Output the (x, y) coordinate of the center of the cell containing the given text.  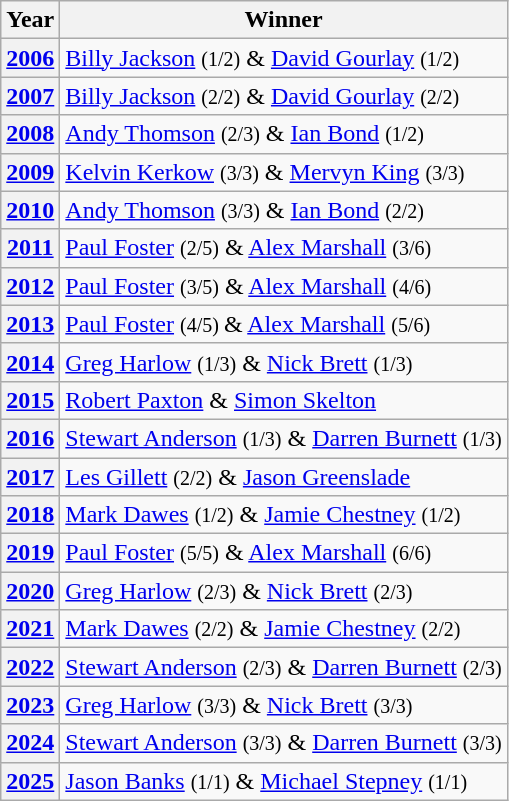
2023 (30, 705)
2013 (30, 324)
Winner (284, 20)
Paul Foster (5/5) & Alex Marshall (6/6) (284, 553)
Stewart Anderson (3/3) & Darren Burnett (3/3) (284, 743)
2018 (30, 515)
Paul Foster (4/5) & Alex Marshall (5/6) (284, 324)
Paul Foster (2/5) & Alex Marshall (3/6) (284, 248)
Greg Harlow (1/3) & Nick Brett (1/3) (284, 362)
2011 (30, 248)
Year (30, 20)
Stewart Anderson (1/3) & Darren Burnett (1/3) (284, 438)
Jason Banks (1/1) & Michael Stepney (1/1) (284, 781)
Andy Thomson (3/3) & Ian Bond (2/2) (284, 210)
2012 (30, 286)
2019 (30, 553)
2017 (30, 477)
2022 (30, 667)
Mark Dawes (1/2) & Jamie Chestney (1/2) (284, 515)
2024 (30, 743)
Stewart Anderson (2/3) & Darren Burnett (2/3) (284, 667)
2020 (30, 591)
Les Gillett (2/2) & Jason Greenslade (284, 477)
Robert Paxton & Simon Skelton (284, 400)
2016 (30, 438)
Greg Harlow (3/3) & Nick Brett (3/3) (284, 705)
2007 (30, 96)
Mark Dawes (2/2) & Jamie Chestney (2/2) (284, 629)
2025 (30, 781)
2021 (30, 629)
Kelvin Kerkow (3/3) & Mervyn King (3/3) (284, 172)
Billy Jackson (1/2) & David Gourlay (1/2) (284, 58)
2015 (30, 400)
Paul Foster (3/5) & Alex Marshall (4/6) (284, 286)
2008 (30, 134)
2009 (30, 172)
2010 (30, 210)
2006 (30, 58)
2014 (30, 362)
Greg Harlow (2/3) & Nick Brett (2/3) (284, 591)
Billy Jackson (2/2) & David Gourlay (2/2) (284, 96)
Andy Thomson (2/3) & Ian Bond (1/2) (284, 134)
